Determine the [x, y] coordinate at the center of the cell enclosing the given text.  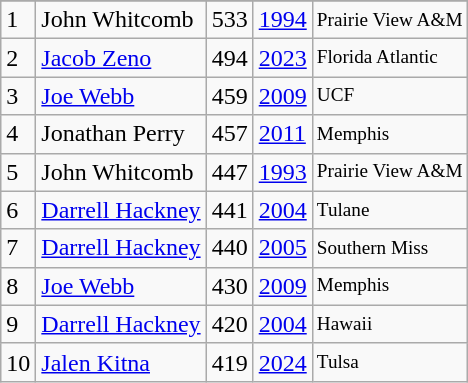
420 [230, 324]
Tulsa [390, 362]
Hawaii [390, 324]
Florida Atlantic [390, 58]
Jacob Zeno [121, 58]
1 [18, 20]
9 [18, 324]
2024 [282, 362]
2011 [282, 134]
440 [230, 248]
Tulane [390, 210]
533 [230, 20]
2 [18, 58]
1994 [282, 20]
Jalen Kitna [121, 362]
UCF [390, 96]
430 [230, 286]
447 [230, 172]
1993 [282, 172]
494 [230, 58]
419 [230, 362]
441 [230, 210]
5 [18, 172]
Southern Miss [390, 248]
3 [18, 96]
457 [230, 134]
7 [18, 248]
8 [18, 286]
2005 [282, 248]
6 [18, 210]
Jonathan Perry [121, 134]
4 [18, 134]
459 [230, 96]
10 [18, 362]
2023 [282, 58]
